Locate the cell with the specified text and output its (X, Y) center coordinate. 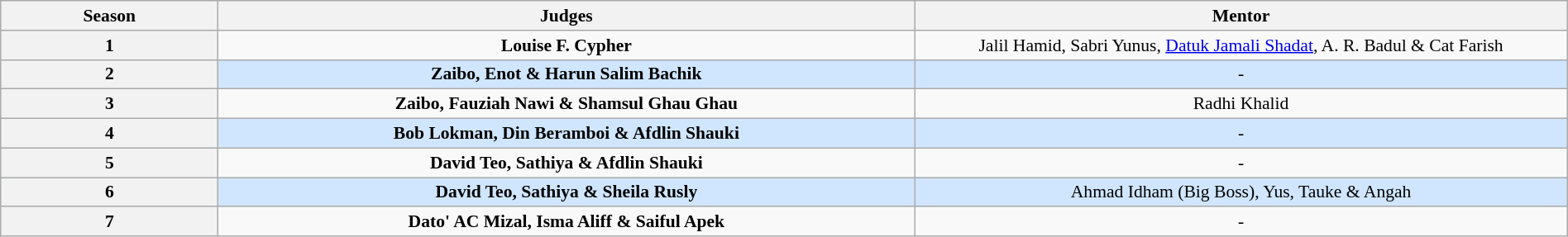
Season (109, 16)
7 (109, 222)
6 (109, 192)
Dato' AC Mizal, Isma Aliff & Saiful Apek (566, 222)
Zaibo, Enot & Harun Salim Bachik (566, 74)
David Teo, Sathiya & Sheila Rusly (566, 192)
Bob Lokman, Din Beramboi & Afdlin Shauki (566, 134)
2 (109, 74)
Ahmad Idham (Big Boss), Yus, Tauke & Angah (1241, 192)
3 (109, 104)
David Teo, Sathiya & Afdlin Shauki (566, 163)
Judges (566, 16)
Zaibo, Fauziah Nawi & Shamsul Ghau Ghau (566, 104)
Jalil Hamid, Sabri Yunus, Datuk Jamali Shadat, A. R. Badul & Cat Farish (1241, 45)
Mentor (1241, 16)
1 (109, 45)
Louise F. Cypher (566, 45)
5 (109, 163)
4 (109, 134)
Radhi Khalid (1241, 104)
